Return the [x, y] coordinate for the center point of the cell that contains the specified text.  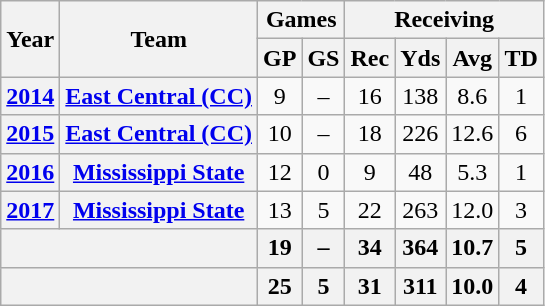
226 [420, 134]
GS [324, 58]
5.3 [472, 172]
8.6 [472, 96]
34 [370, 248]
0 [324, 172]
12 [280, 172]
12.0 [472, 210]
18 [370, 134]
19 [280, 248]
10.0 [472, 286]
TD [521, 58]
4 [521, 286]
2016 [30, 172]
31 [370, 286]
263 [420, 210]
138 [420, 96]
Year [30, 39]
Games [302, 20]
2017 [30, 210]
Team [159, 39]
13 [280, 210]
311 [420, 286]
2014 [30, 96]
2015 [30, 134]
Yds [420, 58]
12.6 [472, 134]
48 [420, 172]
GP [280, 58]
22 [370, 210]
10 [280, 134]
Rec [370, 58]
16 [370, 96]
6 [521, 134]
Receiving [444, 20]
3 [521, 210]
Avg [472, 58]
364 [420, 248]
10.7 [472, 248]
25 [280, 286]
